Extract the [x, y] coordinate from the center of the cell holding the provided text.  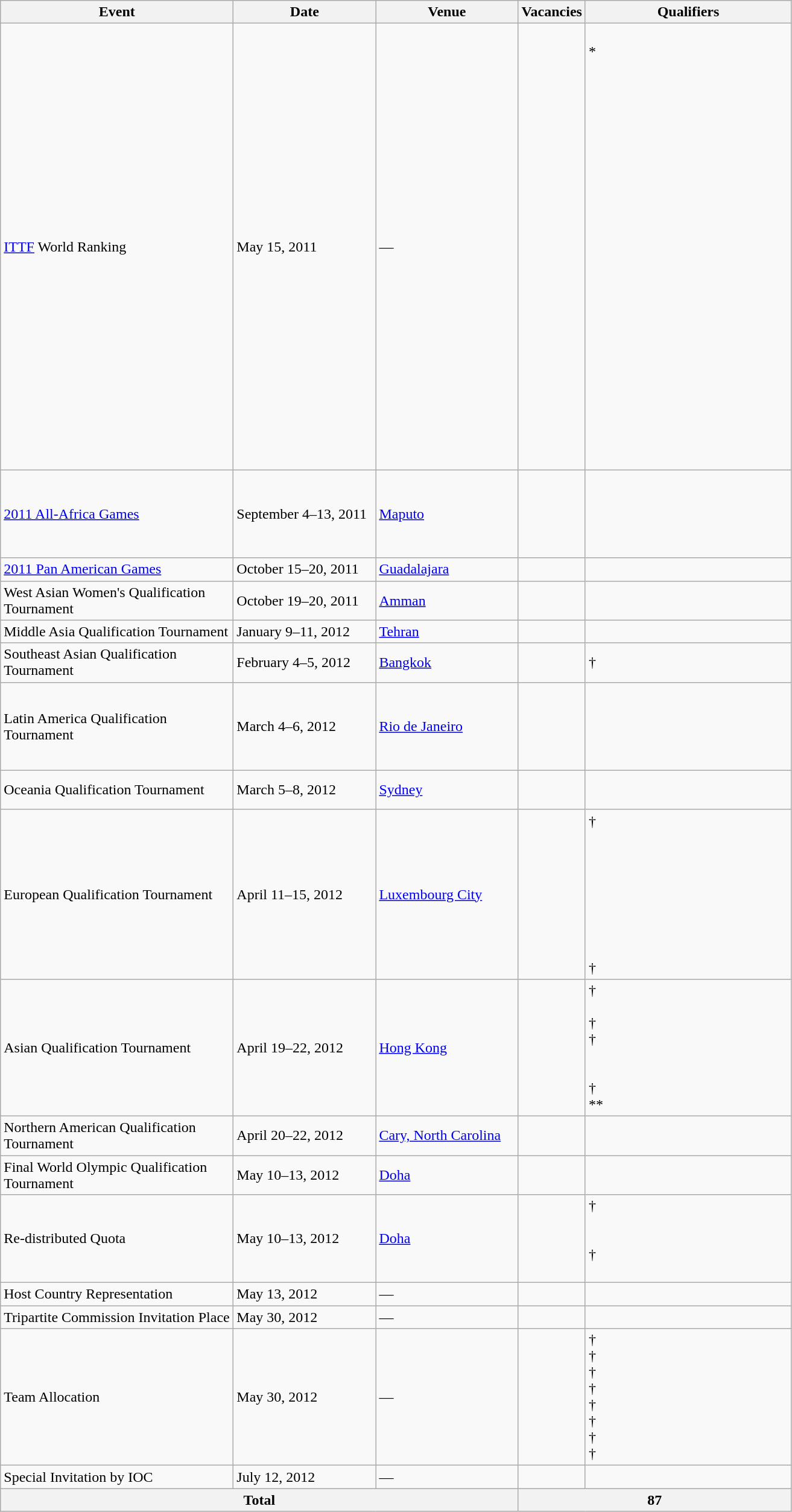
Sydney [447, 790]
2011 Pan American Games [117, 569]
Oceania Qualification Tournament [117, 790]
Maputo [447, 514]
September 4–13, 2011 [305, 514]
† [688, 662]
Northern American Qualification Tournament [117, 1135]
Guadalajara [447, 569]
Luxembourg City [447, 894]
January 9–11, 2012 [305, 631]
Vacancies [552, 12]
ITTF World Ranking [117, 247]
European Qualification Tournament [117, 894]
April 20–22, 2012 [305, 1135]
††††** [688, 1047]
Rio de Janeiro [447, 726]
Date [305, 12]
Venue [447, 12]
Amman [447, 601]
Final World Olympic Qualification Tournament [117, 1175]
Total [259, 1500]
87 [655, 1500]
February 4–5, 2012 [305, 662]
Middle Asia Qualification Tournament [117, 631]
May 13, 2012 [305, 1294]
* [688, 247]
Tripartite Commission Invitation Place [117, 1317]
Southeast Asian Qualification Tournament [117, 662]
October 15–20, 2011 [305, 569]
April 19–22, 2012 [305, 1047]
March 5–8, 2012 [305, 790]
Special Invitation by IOC [117, 1477]
Re-distributed Quota [117, 1239]
Bangkok [447, 662]
Team Allocation [117, 1397]
Qualifiers [688, 12]
†††††††† [688, 1397]
March 4–6, 2012 [305, 726]
Asian Qualification Tournament [117, 1047]
Latin America Qualification Tournament [117, 726]
Cary, North Carolina [447, 1135]
Event [117, 12]
2011 All-Africa Games [117, 514]
Hong Kong [447, 1047]
Tehran [447, 631]
May 15, 2011 [305, 247]
April 11–15, 2012 [305, 894]
October 19–20, 2011 [305, 601]
West Asian Women's Qualification Tournament [117, 601]
Host Country Representation [117, 1294]
July 12, 2012 [305, 1477]
